Pinpoint the cell where the given text exists, returning its (X, Y) midpoint coordinate. 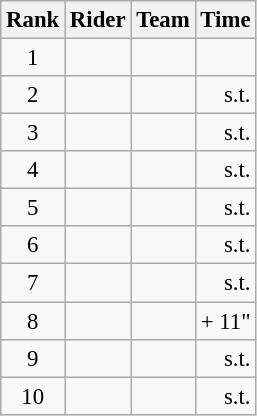
9 (33, 358)
10 (33, 396)
3 (33, 133)
6 (33, 245)
+ 11" (226, 321)
1 (33, 58)
7 (33, 283)
4 (33, 170)
Team (163, 20)
Rider (98, 20)
Time (226, 20)
8 (33, 321)
Rank (33, 20)
5 (33, 208)
2 (33, 95)
